Provide the (x, y) coordinate of the cell's center where the given text is located.  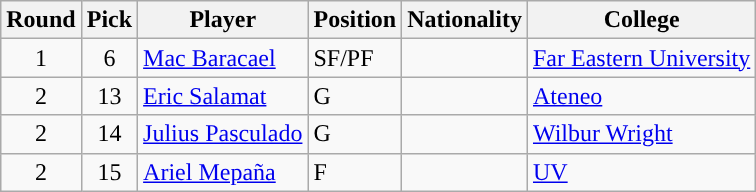
Julius Pasculado (223, 134)
UV (641, 172)
F (355, 172)
6 (109, 58)
Player (223, 20)
Ateneo (641, 96)
SF/PF (355, 58)
Eric Salamat (223, 96)
Far Eastern University (641, 58)
14 (109, 134)
Pick (109, 20)
Round (41, 20)
College (641, 20)
Wilbur Wright (641, 134)
13 (109, 96)
15 (109, 172)
Position (355, 20)
Mac Baracael (223, 58)
1 (41, 58)
Nationality (465, 20)
Ariel Mepaña (223, 172)
